Provide the [x, y] coordinate of the cell's center where the given text is located.  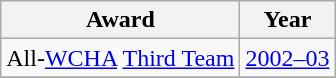
Award [120, 20]
2002–03 [288, 58]
All-WCHA Third Team [120, 58]
Year [288, 20]
